Return the [x, y] coordinate for the center point of the cell that contains the specified text.  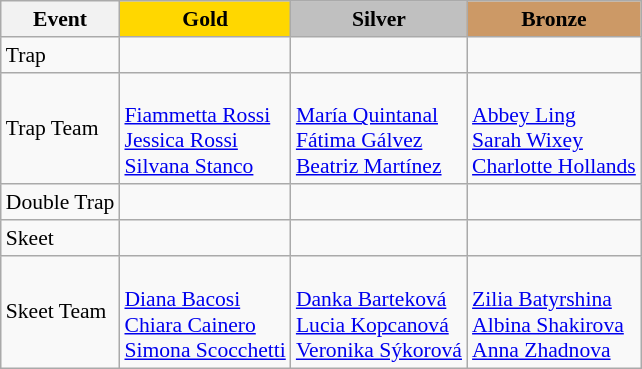
Abbey LingSarah WixeyCharlotte Hollands [554, 128]
María QuintanalFátima GálvezBeatriz Martínez [379, 128]
Zilia BatyrshinaAlbina ShakirovaAnna Zhadnova [554, 312]
Skeet Team [60, 312]
Fiammetta RossiJessica RossiSilvana Stanco [204, 128]
Skeet [60, 238]
Silver [379, 19]
Bronze [554, 19]
Danka BartekováLucia KopcanováVeronika Sýkorová [379, 312]
Gold [204, 19]
Event [60, 19]
Trap [60, 55]
Diana BacosiChiara CaineroSimona Scocchetti [204, 312]
Double Trap [60, 203]
Trap Team [60, 128]
